Detect which cell encompasses the target text, then output its [X, Y] center coordinate. 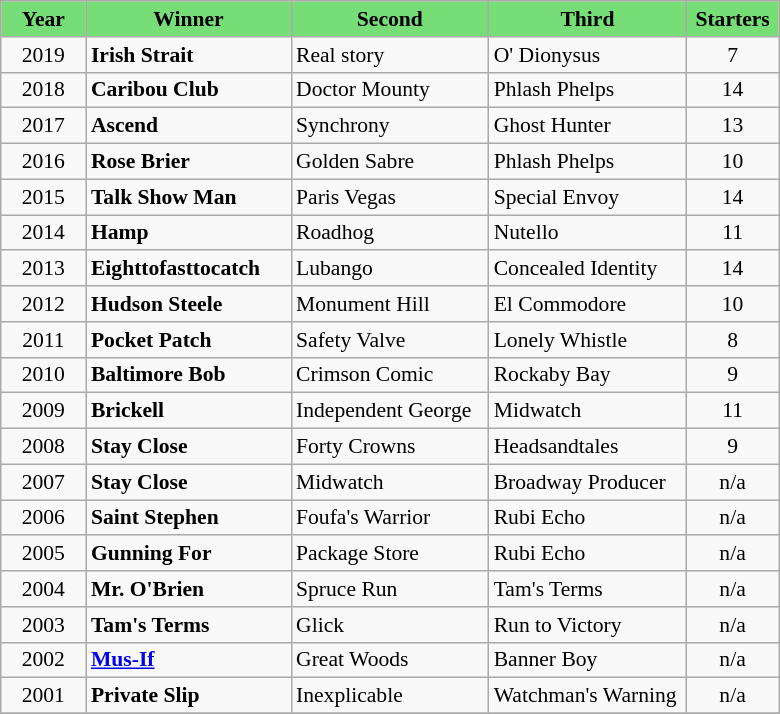
Paris Vegas [390, 197]
Pocket Patch [188, 340]
2018 [44, 90]
Real story [390, 55]
Concealed Identity [588, 269]
Rockaby Bay [588, 375]
Package Store [390, 554]
2005 [44, 554]
Third [588, 19]
Gunning For [188, 554]
Crimson Comic [390, 375]
2003 [44, 625]
Forty Crowns [390, 447]
2013 [44, 269]
Private Slip [188, 696]
7 [732, 55]
Watchman's Warning [588, 696]
Inexplicable [390, 696]
Headsandtales [588, 447]
Broadway Producer [588, 482]
Doctor Mounty [390, 90]
2017 [44, 126]
2016 [44, 162]
2006 [44, 518]
Banner Boy [588, 660]
2015 [44, 197]
Run to Victory [588, 625]
Brickell [188, 411]
13 [732, 126]
2007 [44, 482]
Rose Brier [188, 162]
2019 [44, 55]
Lubango [390, 269]
Safety Valve [390, 340]
Starters [732, 19]
Special Envoy [588, 197]
2004 [44, 589]
Caribou Club [188, 90]
Saint Stephen [188, 518]
Ascend [188, 126]
2014 [44, 233]
Year [44, 19]
2011 [44, 340]
Baltimore Bob [188, 375]
Mus-If [188, 660]
2009 [44, 411]
Great Woods [390, 660]
Lonely Whistle [588, 340]
Golden Sabre [390, 162]
Irish Strait [188, 55]
2010 [44, 375]
Independent George [390, 411]
El Commodore [588, 304]
2012 [44, 304]
Mr. O'Brien [188, 589]
2001 [44, 696]
Eighttofasttocatch [188, 269]
Ghost Hunter [588, 126]
Winner [188, 19]
Foufa's Warrior [390, 518]
Second [390, 19]
Talk Show Man [188, 197]
2002 [44, 660]
2008 [44, 447]
Glick [390, 625]
Monument Hill [390, 304]
Hamp [188, 233]
Nutello [588, 233]
8 [732, 340]
Roadhog [390, 233]
Synchrony [390, 126]
Spruce Run [390, 589]
O' Dionysus [588, 55]
Hudson Steele [188, 304]
